Identify which cell holds the provided text, then report its [x, y] central coordinate. 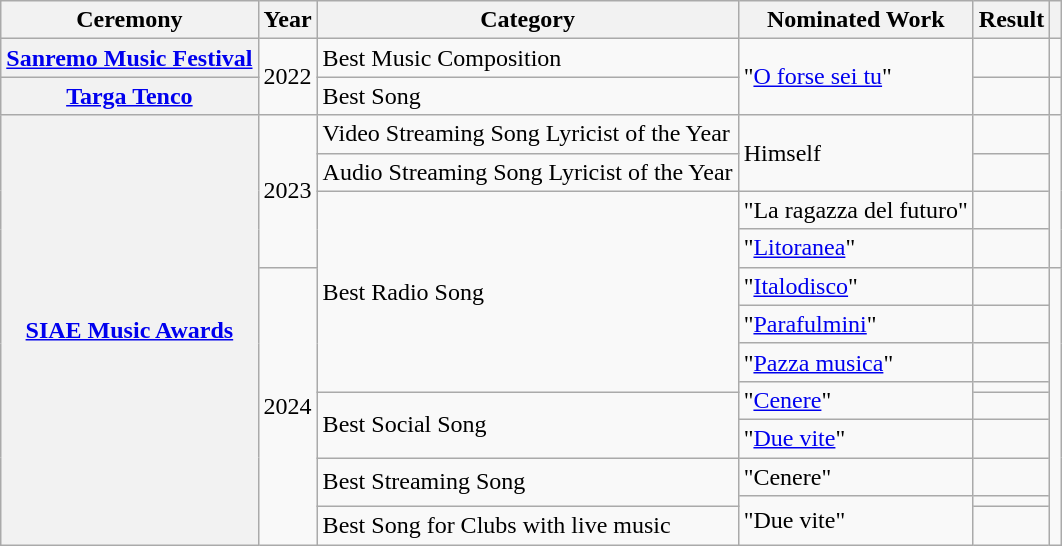
Targa Tenco [130, 96]
Category [528, 20]
Ceremony [130, 20]
2022 [288, 77]
Best Radio Song [528, 292]
"Parafulmini" [856, 324]
Himself [856, 153]
Sanremo Music Festival [130, 58]
"O forse sei tu" [856, 77]
"La ragazza del futuro" [856, 210]
Best Streaming Song [528, 482]
Best Music Composition [528, 58]
2024 [288, 406]
Audio Streaming Song Lyricist of the Year [528, 172]
Best Social Song [528, 424]
Video Streaming Song Lyricist of the Year [528, 134]
Result [1011, 20]
Best Song for Clubs with live music [528, 526]
2023 [288, 191]
"Pazza musica" [856, 362]
Nominated Work [856, 20]
Year [288, 20]
"Litoranea" [856, 248]
SIAE Music Awards [130, 330]
"Italodisco" [856, 286]
Best Song [528, 96]
